Scan for the cell matching the given text and deliver its (x, y) coordinate at center. 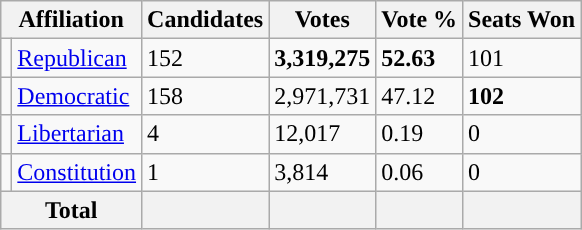
Vote % (420, 20)
1 (206, 172)
Total (72, 210)
Constitution (77, 172)
Seats Won (522, 20)
Votes (322, 20)
52.63 (420, 58)
4 (206, 134)
Libertarian (77, 134)
12,017 (322, 134)
158 (206, 96)
152 (206, 58)
Republican (77, 58)
3,814 (322, 172)
0.19 (420, 134)
Affiliation (72, 20)
Candidates (206, 20)
101 (522, 58)
47.12 (420, 96)
3,319,275 (322, 58)
102 (522, 96)
2,971,731 (322, 96)
Democratic (77, 96)
0.06 (420, 172)
